Capture the cell that displays the provided text and extract its (x, y) central coordinate. 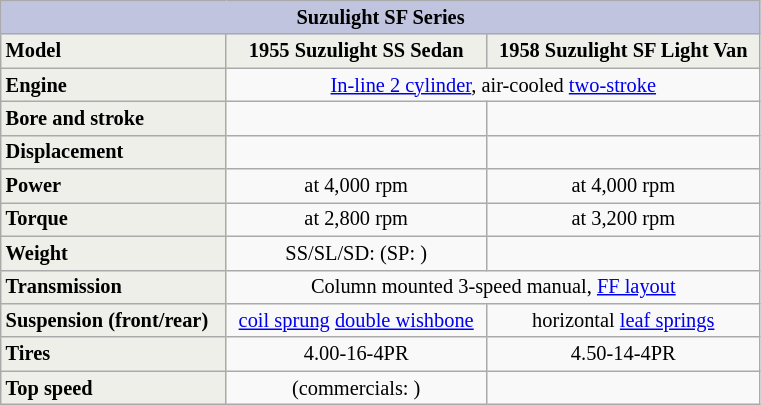
coil sprung double wishbone (356, 320)
Tires (114, 354)
4.00-16-4PR (356, 354)
Torque (114, 219)
(commercials: ) (356, 388)
Column mounted 3-speed manual, FF layout (493, 287)
SS/SL/SD: (SP: ) (356, 253)
Suspension (front/rear) (114, 320)
Weight (114, 253)
horizontal leaf springs (623, 320)
Engine (114, 85)
Transmission (114, 287)
4.50-14-4PR (623, 354)
1955 Suzulight SS Sedan (356, 51)
Model (114, 51)
at 3,200 rpm (623, 219)
1958 Suzulight SF Light Van (623, 51)
In-line 2 cylinder, air-cooled two-stroke (493, 85)
Displacement (114, 152)
Suzulight SF Series (381, 17)
Bore and stroke (114, 118)
Top speed (114, 388)
at 2,800 rpm (356, 219)
Power (114, 186)
